Search for the cell housing the specified text and yield its [x, y] center coordinate. 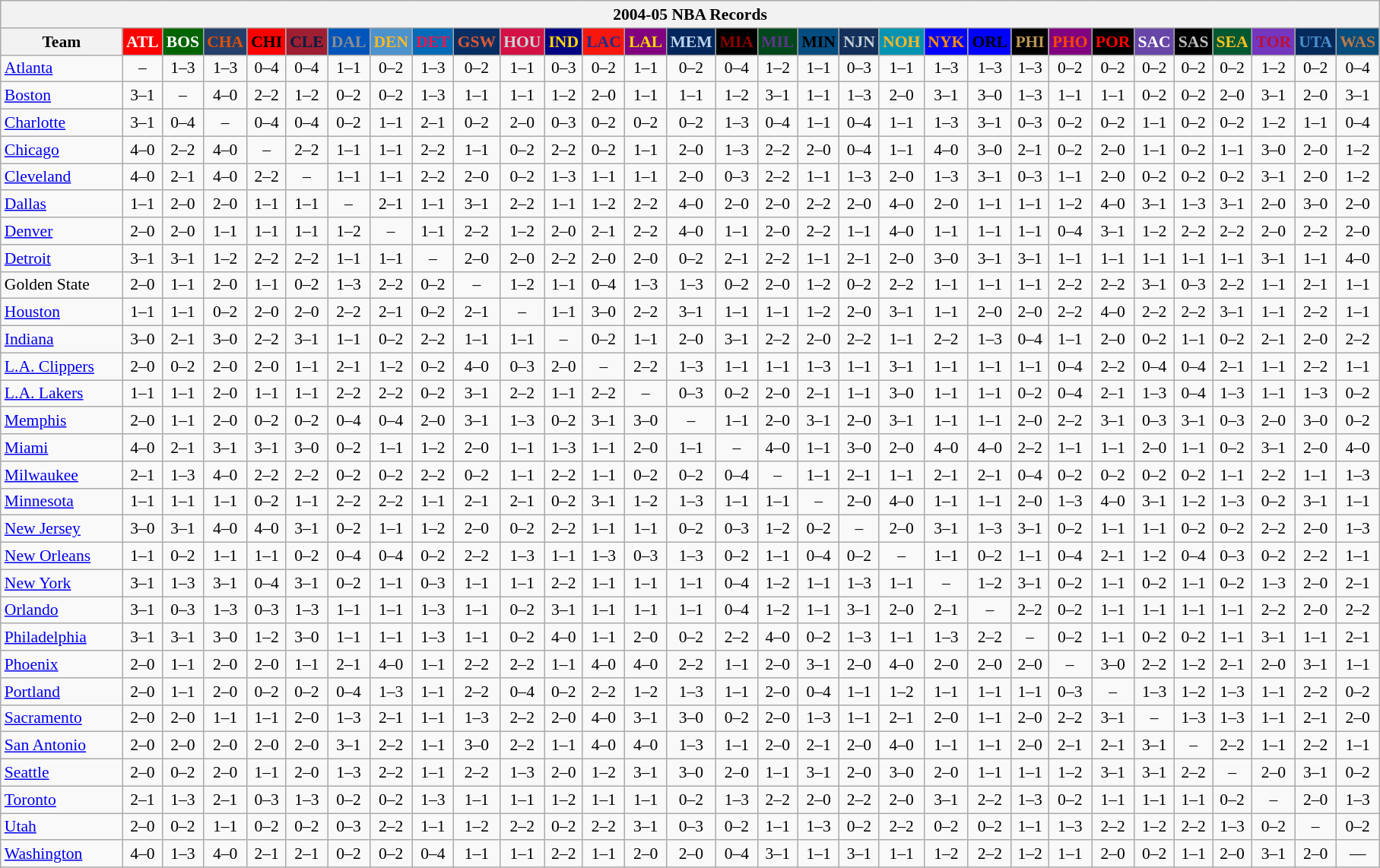
Denver [62, 231]
CHA [225, 42]
DEN [391, 42]
MIN [818, 42]
MEM [690, 42]
Minnesota [62, 502]
ORL [990, 42]
Chicago [62, 150]
San Antonio [62, 746]
CHI [266, 42]
Portland [62, 692]
NOH [902, 42]
Detroit [62, 258]
2004-05 NBA Records [690, 14]
SEA [1232, 42]
— [1358, 854]
MIA [737, 42]
New Jersey [62, 529]
Golden State [62, 285]
Miami [62, 448]
TOR [1274, 42]
PHI [1029, 42]
Atlanta [62, 68]
Washington [62, 854]
GSW [477, 42]
Charlotte [62, 123]
L.A. Lakers [62, 394]
Orlando [62, 610]
Cleveland [62, 177]
Team [62, 42]
L.A. Clippers [62, 366]
WAS [1358, 42]
PHO [1071, 42]
Philadelphia [62, 638]
ATL [143, 42]
Indiana [62, 340]
Dallas [62, 204]
MIL [777, 42]
Boston [62, 96]
LAL [646, 42]
NYK [946, 42]
DET [433, 42]
New Orleans [62, 556]
Toronto [62, 800]
POR [1113, 42]
Seattle [62, 773]
DAL [349, 42]
Sacramento [62, 718]
Milwaukee [62, 475]
HOU [522, 42]
Phoenix [62, 664]
UTA [1315, 42]
IND [563, 42]
Memphis [62, 421]
Utah [62, 827]
BOS [182, 42]
LAC [604, 42]
CLE [307, 42]
SAC [1154, 42]
New York [62, 583]
NJN [859, 42]
SAS [1194, 42]
Houston [62, 312]
